For the text-containing cell, return its midpoint in [X, Y] coordinate format. 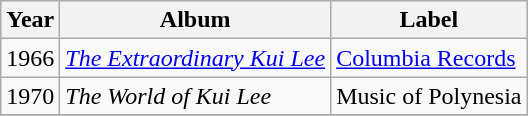
Label [429, 20]
The World of Kui Lee [196, 96]
1970 [30, 96]
Columbia Records [429, 58]
The Extraordinary Kui Lee [196, 58]
Year [30, 20]
1966 [30, 58]
Music of Polynesia [429, 96]
Album [196, 20]
